Determine the [x, y] coordinate at the center of the cell enclosing the given text.  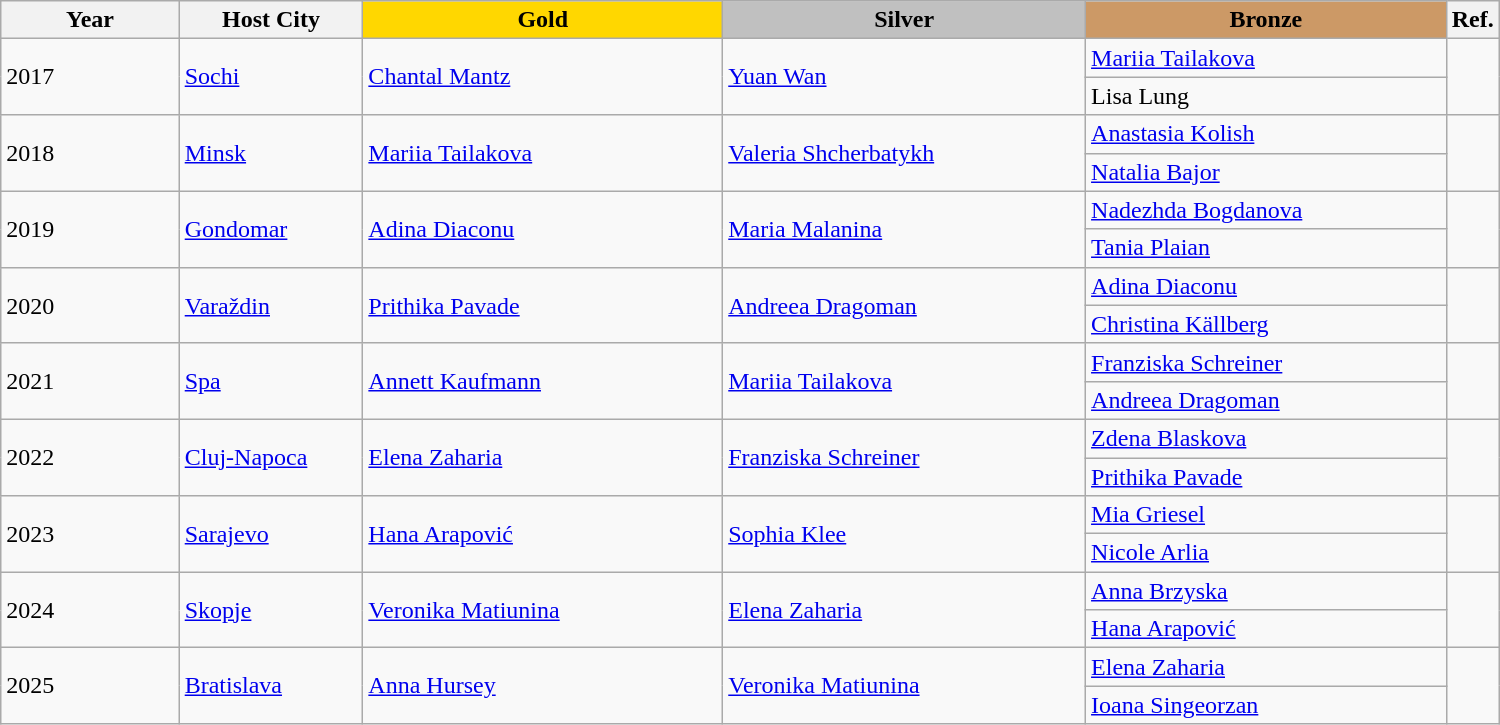
Ref. [1472, 20]
Anna Brzyska [1266, 591]
Silver [904, 20]
Lisa Lung [1266, 96]
Bratislava [271, 686]
Gondomar [271, 229]
Varaždin [271, 305]
2024 [90, 610]
2018 [90, 153]
Ioana Singeorzan [1266, 705]
Christina Källberg [1266, 324]
Minsk [271, 153]
Host City [271, 20]
Valeria Shcherbatykh [904, 153]
2022 [90, 457]
2025 [90, 686]
Gold [543, 20]
2021 [90, 381]
2017 [90, 77]
Yuan Wan [904, 77]
Anna Hursey [543, 686]
Nicole Arlia [1266, 553]
Bronze [1266, 20]
Annett Kaufmann [543, 381]
Sochi [271, 77]
2019 [90, 229]
Mia Griesel [1266, 515]
Skopje [271, 610]
Maria Malanina [904, 229]
Zdena Blaskova [1266, 438]
Anastasia Kolish [1266, 134]
Spa [271, 381]
Sarajevo [271, 534]
Cluj-Napoca [271, 457]
Chantal Mantz [543, 77]
Sophia Klee [904, 534]
Nadezhda Bogdanova [1266, 210]
Year [90, 20]
2023 [90, 534]
Tania Plaian [1266, 248]
2020 [90, 305]
Natalia Bajor [1266, 172]
